Locate the cell with the specified text and output its [X, Y] center coordinate. 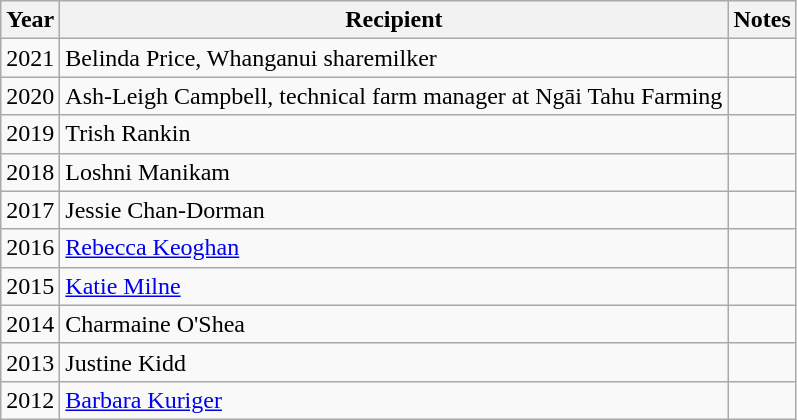
2021 [30, 58]
Katie Milne [394, 286]
2018 [30, 172]
2017 [30, 210]
Jessie Chan-Dorman [394, 210]
Notes [762, 20]
Recipient [394, 20]
Trish Rankin [394, 134]
Year [30, 20]
Ash-Leigh Campbell, technical farm manager at Ngāi Tahu Farming [394, 96]
Rebecca Keoghan [394, 248]
Belinda Price, Whanganui sharemilker [394, 58]
Loshni Manikam [394, 172]
2016 [30, 248]
2014 [30, 324]
Charmaine O'Shea [394, 324]
2012 [30, 400]
Justine Kidd [394, 362]
Barbara Kuriger [394, 400]
2013 [30, 362]
2019 [30, 134]
2020 [30, 96]
2015 [30, 286]
